Return the [x, y] coordinate for the center point of the cell that contains the specified text.  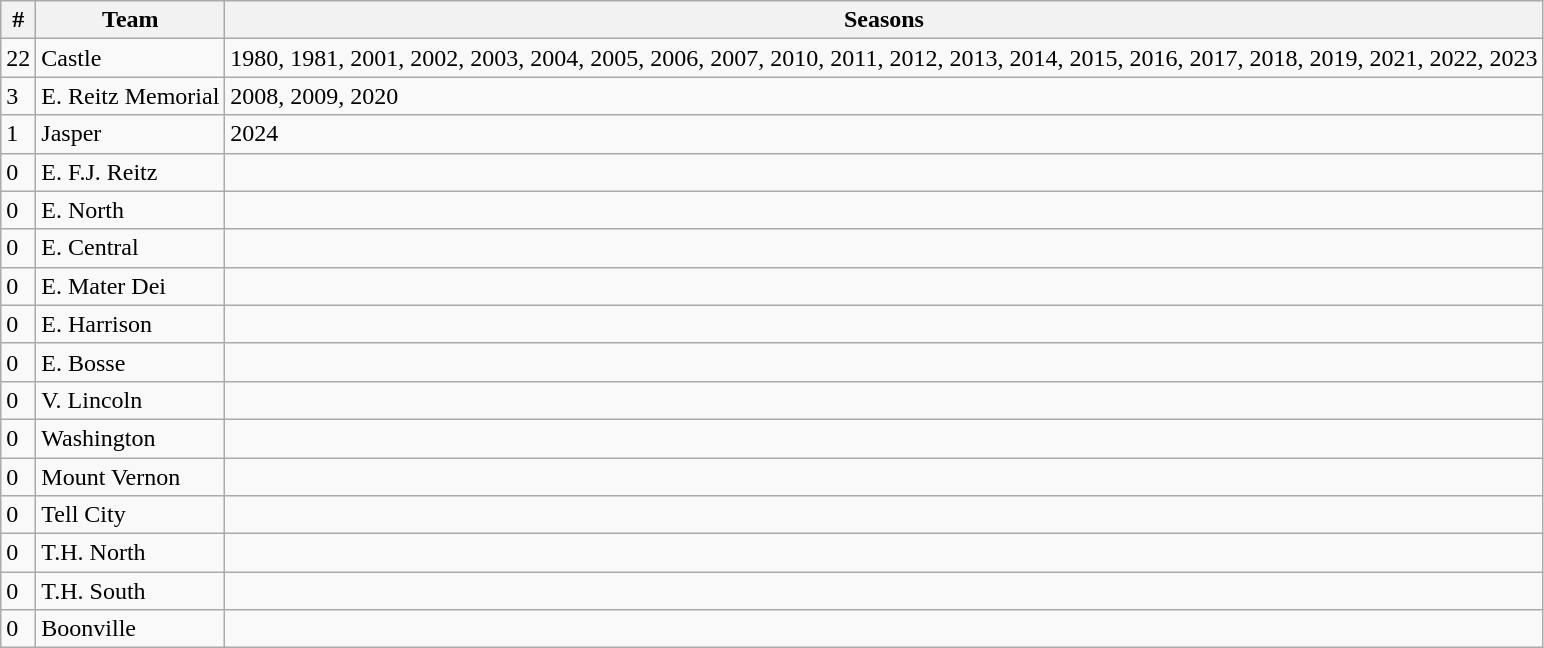
E. Central [130, 248]
3 [18, 96]
T.H. North [130, 553]
1980, 1981, 2001, 2002, 2003, 2004, 2005, 2006, 2007, 2010, 2011, 2012, 2013, 2014, 2015, 2016, 2017, 2018, 2019, 2021, 2022, 2023 [884, 58]
V. Lincoln [130, 400]
E. North [130, 210]
E. Bosse [130, 362]
Washington [130, 438]
1 [18, 134]
E. F.J. Reitz [130, 172]
T.H. South [130, 591]
Boonville [130, 629]
Seasons [884, 20]
Jasper [130, 134]
Castle [130, 58]
E. Reitz Memorial [130, 96]
E. Mater Dei [130, 286]
Tell City [130, 515]
2024 [884, 134]
22 [18, 58]
E. Harrison [130, 324]
2008, 2009, 2020 [884, 96]
Team [130, 20]
# [18, 20]
Mount Vernon [130, 477]
